Detect which cell encompasses the target text, then output its (X, Y) center coordinate. 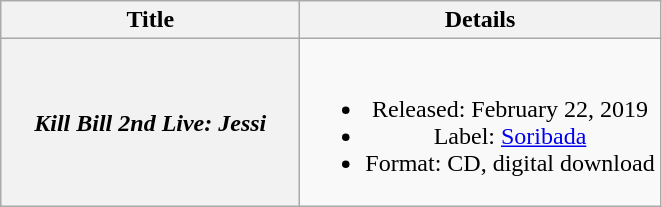
Kill Bill 2nd Live: Jessi (150, 122)
Details (480, 20)
Released: February 22, 2019Label: SoribadaFormat: CD, digital download (480, 122)
Title (150, 20)
